Extract the (x, y) coordinate from the center of the cell holding the provided text.  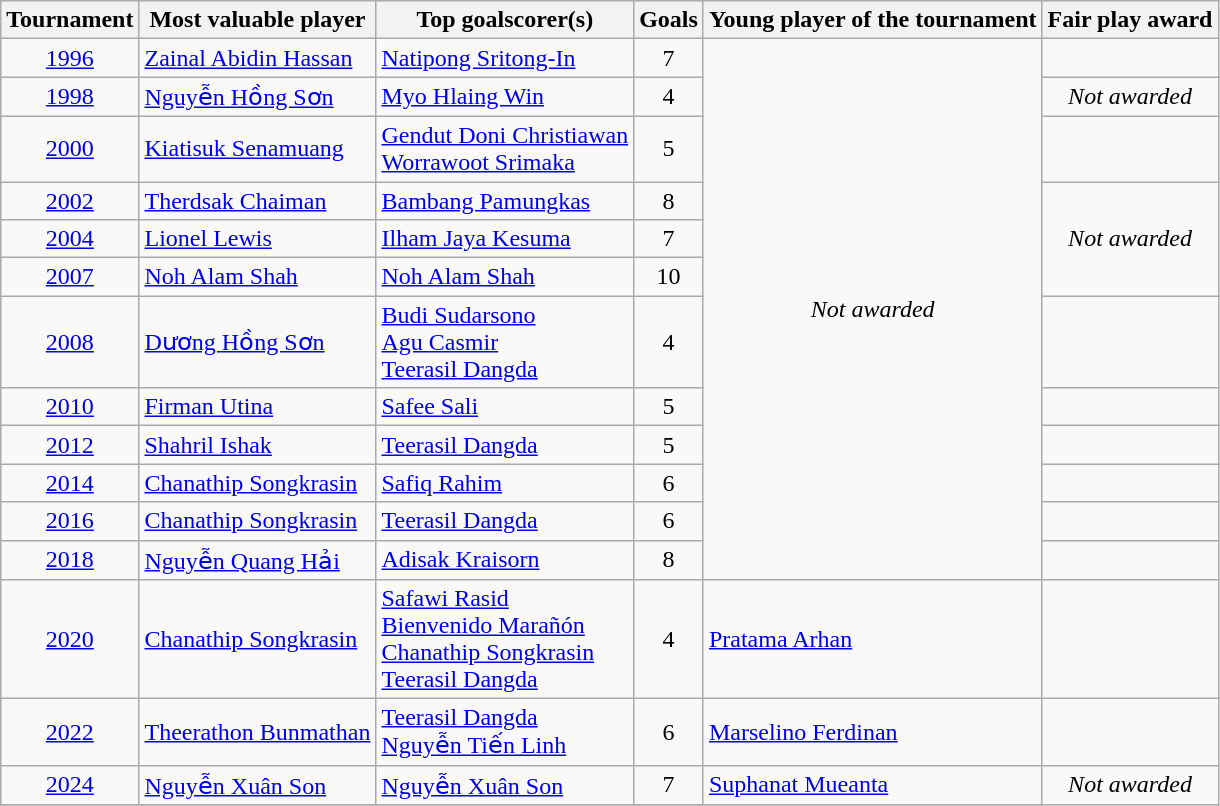
Pratama Arhan (872, 640)
Dương Hồng Sơn (258, 342)
2018 (70, 560)
2020 (70, 640)
Suphanat Mueanta (872, 785)
Zainal Abidin Hassan (258, 58)
Budi Sudarsono Agu Casmir Teerasil Dangda (505, 342)
Natipong Sritong-In (505, 58)
Kiatisuk Senamuang (258, 148)
2000 (70, 148)
Tournament (70, 20)
Firman Utina (258, 407)
2004 (70, 239)
Bambang Pamungkas (505, 201)
2012 (70, 445)
Therdsak Chaiman (258, 201)
Nguyễn Hồng Sơn (258, 97)
1998 (70, 97)
Safee Sali (505, 407)
10 (669, 277)
Shahril Ishak (258, 445)
2008 (70, 342)
Top goalscorer(s) (505, 20)
Myo Hlaing Win (505, 97)
2007 (70, 277)
Nguyễn Quang Hải (258, 560)
2014 (70, 483)
1996 (70, 58)
Safiq Rahim (505, 483)
Goals (669, 20)
2002 (70, 201)
2022 (70, 732)
Safawi Rasid Bienvenido Marañón Chanathip Songkrasin Teerasil Dangda (505, 640)
2010 (70, 407)
Lionel Lewis (258, 239)
2024 (70, 785)
Ilham Jaya Kesuma (505, 239)
Fair play award (1130, 20)
Adisak Kraisorn (505, 560)
Marselino Ferdinan (872, 732)
Theerathon Bunmathan (258, 732)
2016 (70, 521)
Teerasil Dangda Nguyễn Tiến Linh (505, 732)
Gendut Doni Christiawan Worrawoot Srimaka (505, 148)
Most valuable player (258, 20)
Young player of the tournament (872, 20)
